Provide the [x, y] coordinate of the cell's center where the given text is located.  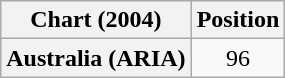
Chart (2004) [96, 20]
96 [238, 58]
Australia (ARIA) [96, 58]
Position [238, 20]
